Determine the [X, Y] coordinate at the center of the cell enclosing the given text.  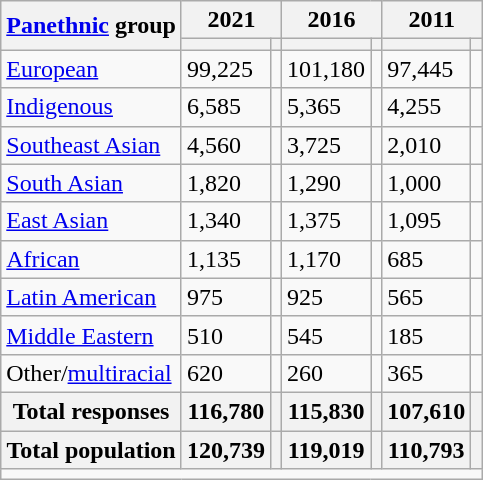
Total responses [92, 411]
97,445 [426, 69]
685 [426, 259]
4,560 [226, 145]
925 [326, 297]
South Asian [92, 183]
2011 [432, 20]
107,610 [426, 411]
2021 [231, 20]
1,820 [226, 183]
3,725 [326, 145]
545 [326, 335]
East Asian [92, 221]
365 [426, 373]
99,225 [226, 69]
115,830 [326, 411]
6,585 [226, 107]
620 [226, 373]
185 [426, 335]
1,170 [326, 259]
1,000 [426, 183]
1,095 [426, 221]
101,180 [326, 69]
120,739 [226, 449]
116,780 [226, 411]
Middle Eastern [92, 335]
565 [426, 297]
260 [326, 373]
1,135 [226, 259]
2,010 [426, 145]
1,340 [226, 221]
Southeast Asian [92, 145]
1,290 [326, 183]
1,375 [326, 221]
Panethnic group [92, 26]
European [92, 69]
119,019 [326, 449]
African [92, 259]
4,255 [426, 107]
Latin American [92, 297]
Indigenous [92, 107]
2016 [332, 20]
975 [226, 297]
Total population [92, 449]
510 [226, 335]
Other/multiracial [92, 373]
5,365 [326, 107]
110,793 [426, 449]
